Return [X, Y] of the center of cell containing provided text 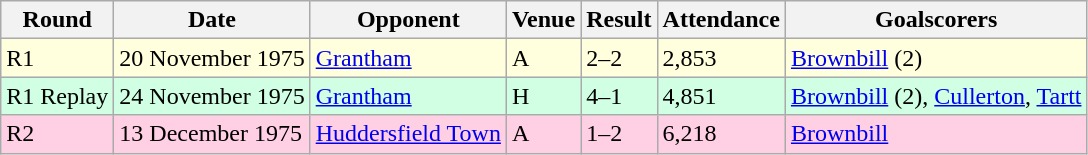
Venue [543, 20]
H [543, 96]
Result [619, 20]
24 November 1975 [212, 96]
2,853 [721, 58]
Brownbill [936, 134]
Goalscorers [936, 20]
4,851 [721, 96]
Brownbill (2), Cullerton, Tartt [936, 96]
Attendance [721, 20]
6,218 [721, 134]
R2 [58, 134]
13 December 1975 [212, 134]
20 November 1975 [212, 58]
2–2 [619, 58]
Brownbill (2) [936, 58]
R1 Replay [58, 96]
Huddersfield Town [408, 134]
Opponent [408, 20]
4–1 [619, 96]
Round [58, 20]
Date [212, 20]
1–2 [619, 134]
R1 [58, 58]
